For the text-containing cell, return its midpoint in (X, Y) coordinate format. 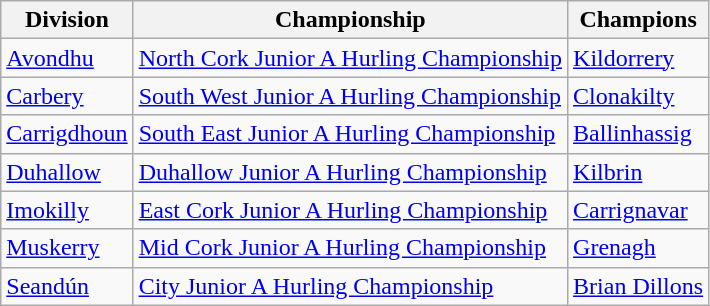
Duhallow Junior A Hurling Championship (350, 172)
City Junior A Hurling Championship (350, 286)
Kilbrin (638, 172)
Kildorrery (638, 58)
East Cork Junior A Hurling Championship (350, 210)
Brian Dillons (638, 286)
Avondhu (67, 58)
Ballinhassig (638, 134)
Carbery (67, 96)
Duhallow (67, 172)
Imokilly (67, 210)
Champions (638, 20)
Championship (350, 20)
Mid Cork Junior A Hurling Championship (350, 248)
South West Junior A Hurling Championship (350, 96)
Clonakilty (638, 96)
North Cork Junior A Hurling Championship (350, 58)
Grenagh (638, 248)
Carrigdhoun (67, 134)
South East Junior A Hurling Championship (350, 134)
Carrignavar (638, 210)
Division (67, 20)
Muskerry (67, 248)
Seandún (67, 286)
